Provide the (X, Y) coordinate of the cell's center where the given text is located.  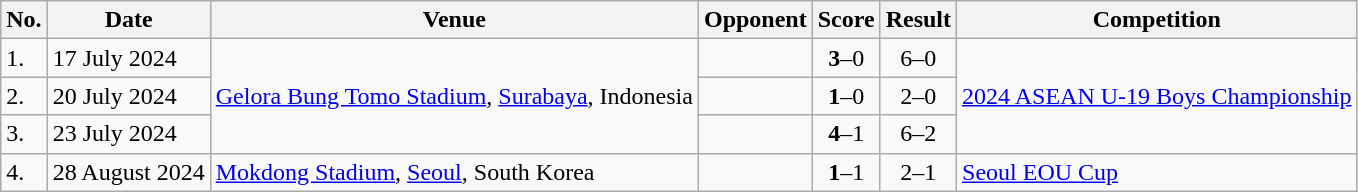
2–0 (918, 96)
3. (24, 134)
2–1 (918, 172)
20 July 2024 (128, 96)
Opponent (755, 20)
1. (24, 58)
Competition (1157, 20)
Seoul EOU Cup (1157, 172)
Score (846, 20)
2024 ASEAN U-19 Boys Championship (1157, 96)
Result (918, 20)
28 August 2024 (128, 172)
6–2 (918, 134)
17 July 2024 (128, 58)
1–1 (846, 172)
6–0 (918, 58)
Mokdong Stadium, Seoul, South Korea (454, 172)
Date (128, 20)
1–0 (846, 96)
4–1 (846, 134)
3–0 (846, 58)
23 July 2024 (128, 134)
Venue (454, 20)
2. (24, 96)
Gelora Bung Tomo Stadium, Surabaya, Indonesia (454, 96)
No. (24, 20)
4. (24, 172)
